Return (X, Y) of the center of cell containing provided text 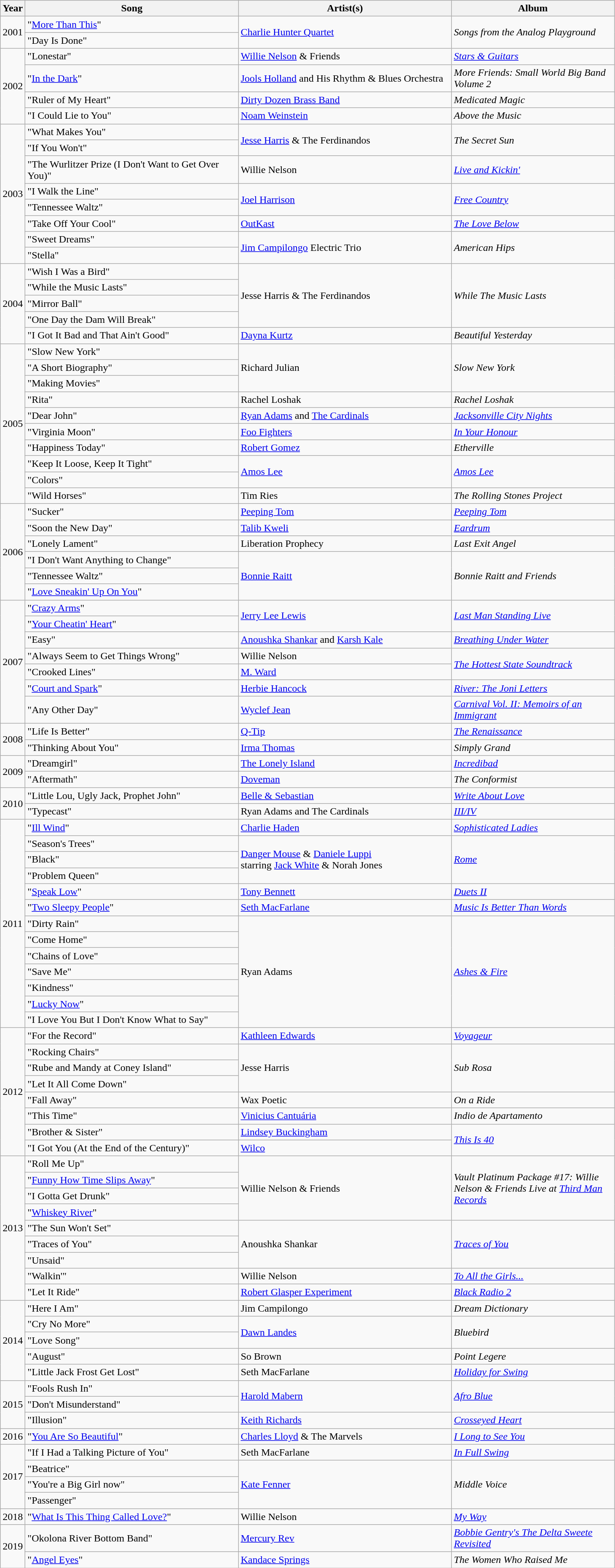
Irma Thomas (345, 747)
Stars & Guitars (533, 56)
Tim Ries (345, 496)
2001 (13, 32)
Artist(s) (345, 8)
2002 (13, 86)
Music Is Better Than Words (533, 908)
Joel Harrison (345, 199)
Eardrum (533, 528)
American Hips (533, 248)
"Fools Rush In" (132, 1388)
"I Gotta Get Drunk" (132, 1196)
III/IV (533, 812)
Dream Dictionary (533, 1308)
Bonnie Raitt and Friends (533, 576)
Sophisticated Ladies (533, 828)
"Fall Away" (132, 1100)
2003 (13, 194)
"Chains of Love" (132, 956)
"Angel Eyes" (132, 1560)
Carnival Vol. II: Memoirs of an Immigrant (533, 710)
"Typecast" (132, 812)
Song (132, 8)
Ryan Adams (345, 972)
Beautiful Yesterday (533, 335)
Duets II (533, 892)
"Always Seem to Get Things Wrong" (132, 656)
"Crooked Lines" (132, 672)
"Love Song" (132, 1340)
This Is 40 (533, 1140)
"Unsaid" (132, 1260)
"You Are So Beautiful" (132, 1436)
"If You Won't" (132, 148)
"You're a Big Girl now" (132, 1484)
"Dirty Rain" (132, 924)
Jerry Lee Lewis (345, 616)
"Wild Horses" (132, 496)
"Lonely Lament" (132, 544)
Free Country (533, 199)
"Problem Queen" (132, 876)
Danger Mouse & Daniele Luppistarring Jack White & Norah Jones (345, 860)
Belle & Sebastian (345, 796)
"Any Other Day" (132, 710)
"Roll Me Up" (132, 1164)
In Full Swing (533, 1452)
2014 (13, 1340)
Crosseyed Heart (533, 1420)
"Dear John" (132, 415)
"One Day the Dam Will Break" (132, 319)
Foo Fighters (345, 431)
2007 (13, 662)
"Mirror Ball" (132, 303)
"Your Cheatin' Heart" (132, 624)
Anoushka Shankar and Karsh Kale (345, 640)
Simply Grand (533, 747)
"Little Jack Frost Get Lost" (132, 1372)
"Rube and Mandy at Coney Island" (132, 1068)
Album (533, 8)
"In the Dark" (132, 78)
Anoushka Shankar (345, 1244)
Harold Mabern (345, 1396)
"Traces of You" (132, 1244)
"Funny How Time Slips Away" (132, 1180)
Live and Kickin' (533, 169)
"Illusion" (132, 1420)
"Kindness" (132, 988)
"Two Sleepy People" (132, 908)
"Don't Misunderstand" (132, 1404)
The Love Below (533, 224)
"I Don't Want Anything to Change" (132, 560)
Wyclef Jean (345, 710)
2015 (13, 1404)
"Lonestar" (132, 56)
Point Legere (533, 1356)
"Happiness Today" (132, 447)
"Walkin'" (132, 1276)
Traces of You (533, 1244)
Kandace Springs (345, 1560)
Medicated Magic (533, 100)
Tony Bennett (345, 892)
2016 (13, 1436)
Middle Voice (533, 1484)
"Love Sneakin' Up On You" (132, 592)
"Slow New York" (132, 351)
Robert Glasper Experiment (345, 1292)
Breathing Under Water (533, 640)
Etherville (533, 447)
M. Ward (345, 672)
Rome (533, 860)
2018 (13, 1517)
"Little Lou, Ugly Jack, Prophet John" (132, 796)
OutKast (345, 224)
"Come Home" (132, 940)
2019 (13, 1547)
"I Could Lie to You" (132, 116)
2009 (13, 772)
"Easy" (132, 640)
River: The Joni Letters (533, 688)
The Women Who Raised Me (533, 1560)
So Brown (345, 1356)
Wax Poetic (345, 1100)
"Sweet Dreams" (132, 240)
"Aftermath" (132, 780)
Vinicius Cantuária (345, 1116)
"Ill Wind" (132, 828)
Above the Music (533, 116)
Sub Rosa (533, 1068)
Songs from the Analog Playground (533, 32)
The Rolling Stones Project (533, 496)
2006 (13, 552)
Last Exit Angel (533, 544)
2012 (13, 1092)
Doveman (345, 780)
"Let It All Come Down" (132, 1084)
"Rita" (132, 399)
Year (13, 8)
Jim Campilongo Electric Trio (345, 248)
Charlie Hunter Quartet (345, 32)
"I Love You But I Don't Know What to Say" (132, 1020)
My Way (533, 1517)
Keith Richards (345, 1420)
On a Ride (533, 1100)
"Rocking Chairs" (132, 1052)
Robert Gomez (345, 447)
"The Sun Won't Set" (132, 1228)
The Secret Sun (533, 140)
"If I Had a Talking Picture of You" (132, 1452)
Wilco (345, 1148)
Noam Weinstein (345, 116)
"I Got It Bad and That Ain't Good" (132, 335)
"Ruler of My Heart" (132, 100)
The Conformist (533, 780)
"I Walk the Line" (132, 191)
"Colors" (132, 479)
Black Radio 2 (533, 1292)
"Okolona River Bottom Band" (132, 1538)
The Lonely Island (345, 764)
"Dreamgirl" (132, 764)
"Save Me" (132, 972)
Jesse Harris (345, 1068)
In Your Honour (533, 431)
Q-Tip (345, 731)
"Take Off Your Cool" (132, 224)
Bobbie Gentry's The Delta Sweete Revisited (533, 1538)
"Cry No More" (132, 1324)
"Sucker" (132, 512)
Lindsey Buckingham (345, 1132)
"Crazy Arms" (132, 608)
"Season's Trees" (132, 844)
"Here I Am" (132, 1308)
"Keep It Loose, Keep It Tight" (132, 463)
"Day Is Done" (132, 40)
2005 (13, 423)
"A Short Biography" (132, 367)
Talib Kweli (345, 528)
"The Wurlitzer Prize (I Don't Want to Get Over You)" (132, 169)
"Lucky Now" (132, 1004)
Mercury Rev (345, 1538)
Incredibad (533, 764)
2017 (13, 1476)
"Thinking About You" (132, 747)
Jools Holland and His Rhythm & Blues Orchestra (345, 78)
The Hottest State Soundtrack (533, 664)
The Renaissance (533, 731)
"Court and Spark" (132, 688)
Last Man Standing Live (533, 616)
Bluebird (533, 1332)
Dirty Dozen Brass Band (345, 100)
Charles Lloyd & The Marvels (345, 1436)
"Stella" (132, 256)
Bonnie Raitt (345, 576)
"While the Music Lasts" (132, 288)
"Passenger" (132, 1500)
To All the Girls... (533, 1276)
Jacksonville City Nights (533, 415)
"Soon the New Day" (132, 528)
Herbie Hancock (345, 688)
"For the Record" (132, 1036)
Vault Platinum Package #17: Willie Nelson & Friends Live at Third Man Records (533, 1188)
Dayna Kurtz (345, 335)
Charlie Haden (345, 828)
2004 (13, 303)
2008 (13, 739)
"Whiskey River" (132, 1212)
Liberation Prophecy (345, 544)
More Friends: Small World Big Band Volume 2 (533, 78)
"Let It Ride" (132, 1292)
Dawn Landes (345, 1332)
Voyageur (533, 1036)
"Wish I Was a Bird" (132, 272)
"More Than This" (132, 24)
Slow New York (533, 367)
I Long to See You (533, 1436)
"Beatrice" (132, 1468)
While The Music Lasts (533, 295)
"Making Movies" (132, 383)
Kathleen Edwards (345, 1036)
"Black" (132, 860)
"This Time" (132, 1116)
"Life Is Better" (132, 731)
"What Makes You" (132, 132)
2010 (13, 804)
"August" (132, 1356)
"Brother & Sister" (132, 1132)
Richard Julian (345, 367)
Kate Fenner (345, 1484)
Afro Blue (533, 1396)
Jim Campilongo (345, 1308)
Holiday for Swing (533, 1372)
Indio de Apartamento (533, 1116)
"Speak Low" (132, 892)
"What Is This Thing Called Love?" (132, 1517)
2013 (13, 1228)
2011 (13, 924)
Ashes & Fire (533, 972)
"Virginia Moon" (132, 431)
"I Got You (At the End of the Century)" (132, 1148)
Write About Love (533, 796)
